Locate the cell with the specified text and output its (x, y) center coordinate. 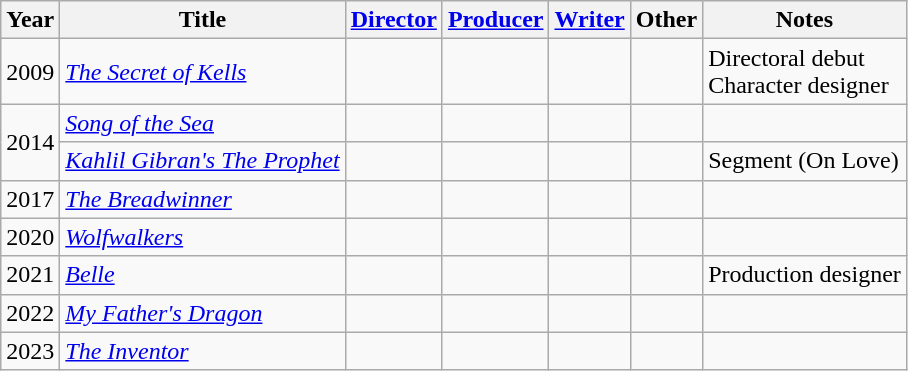
Notes (805, 20)
2021 (30, 275)
Belle (202, 275)
The Inventor (202, 351)
2017 (30, 199)
Production designer (805, 275)
The Secret of Kells (202, 72)
Writer (590, 20)
The Breadwinner (202, 199)
2022 (30, 313)
Year (30, 20)
Segment (On Love) (805, 161)
Kahlil Gibran's The Prophet (202, 161)
Song of the Sea (202, 123)
2020 (30, 237)
Directoral debutCharacter designer (805, 72)
Wolfwalkers (202, 237)
2009 (30, 72)
2023 (30, 351)
Other (666, 20)
2014 (30, 142)
Title (202, 20)
Producer (496, 20)
Director (394, 20)
My Father's Dragon (202, 313)
